Pinpoint the cell where the given text exists, returning its [X, Y] midpoint coordinate. 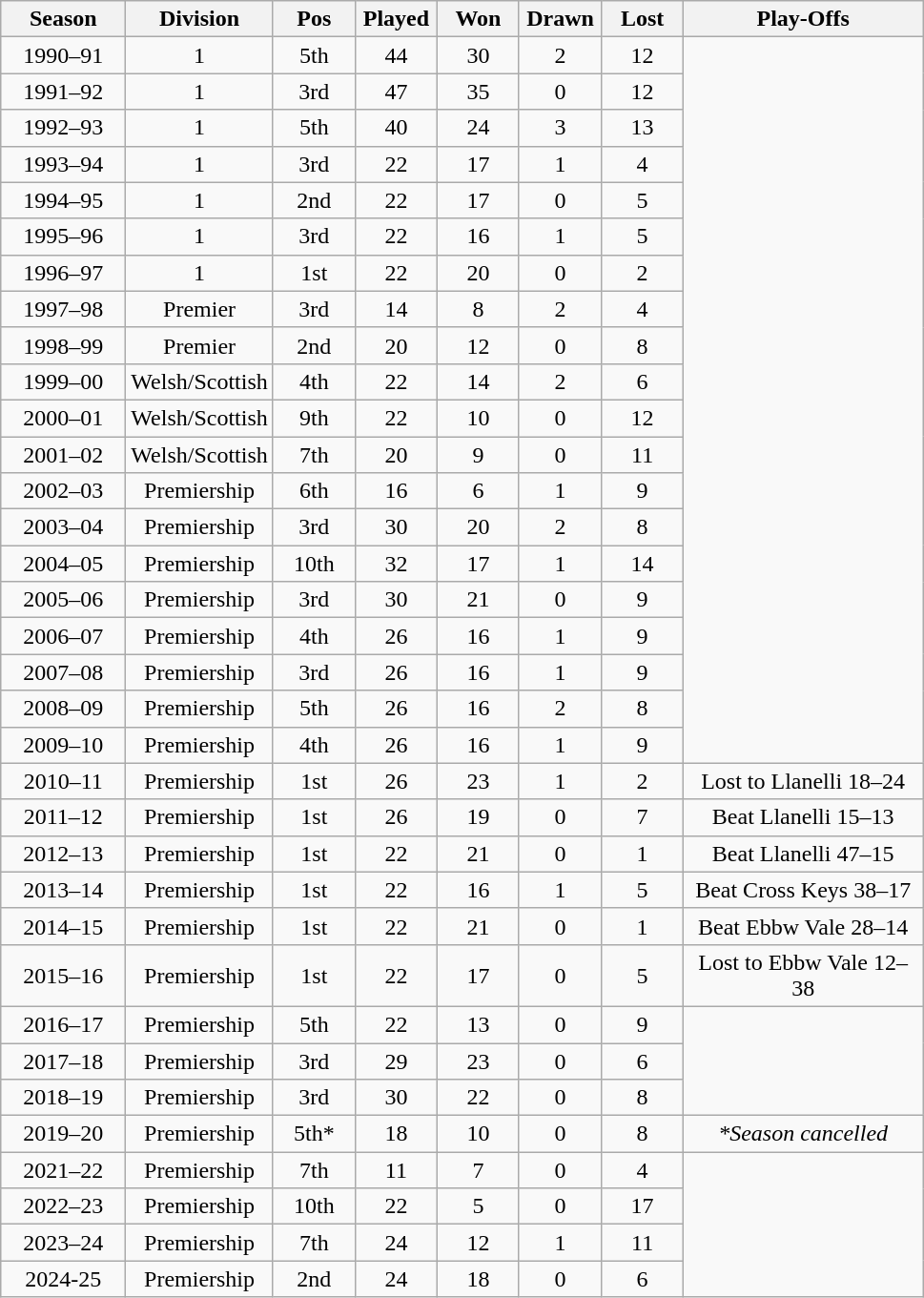
6th [314, 491]
2013–14 [63, 890]
1995–96 [63, 237]
2023–24 [63, 1243]
2015–16 [63, 975]
Season [63, 19]
1998–99 [63, 345]
2006–07 [63, 636]
1994–95 [63, 200]
1992–93 [63, 128]
2018–19 [63, 1098]
Beat Llanelli 47–15 [803, 854]
35 [478, 92]
2024-25 [63, 1279]
2000–01 [63, 418]
2001–02 [63, 455]
1993–94 [63, 164]
32 [396, 564]
Drawn [560, 19]
1996–97 [63, 273]
1990–91 [63, 55]
5th* [314, 1134]
Won [478, 19]
2021–22 [63, 1170]
2019–20 [63, 1134]
2009–10 [63, 745]
2008–09 [63, 709]
2003–04 [63, 527]
Played [396, 19]
Division [199, 19]
1999–00 [63, 381]
Lost to Llanelli 18–24 [803, 781]
Lost [643, 19]
2022–23 [63, 1206]
2005–06 [63, 600]
40 [396, 128]
2002–03 [63, 491]
19 [478, 817]
9th [314, 418]
44 [396, 55]
3 [560, 128]
2007–08 [63, 672]
*Season cancelled [803, 1134]
2004–05 [63, 564]
1997–98 [63, 309]
2016–17 [63, 1024]
Play-Offs [803, 19]
2010–11 [63, 781]
2014–15 [63, 926]
Beat Llanelli 15–13 [803, 817]
2011–12 [63, 817]
29 [396, 1061]
2012–13 [63, 854]
Beat Ebbw Vale 28–14 [803, 926]
1991–92 [63, 92]
47 [396, 92]
Beat Cross Keys 38–17 [803, 890]
2017–18 [63, 1061]
Pos [314, 19]
Lost to Ebbw Vale 12–38 [803, 975]
